Scan for the cell matching the given text and deliver its [X, Y] coordinate at center. 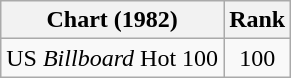
Rank [258, 20]
100 [258, 58]
US Billboard Hot 100 [112, 58]
Chart (1982) [112, 20]
